Pinpoint the cell where the given text exists, returning its [x, y] midpoint coordinate. 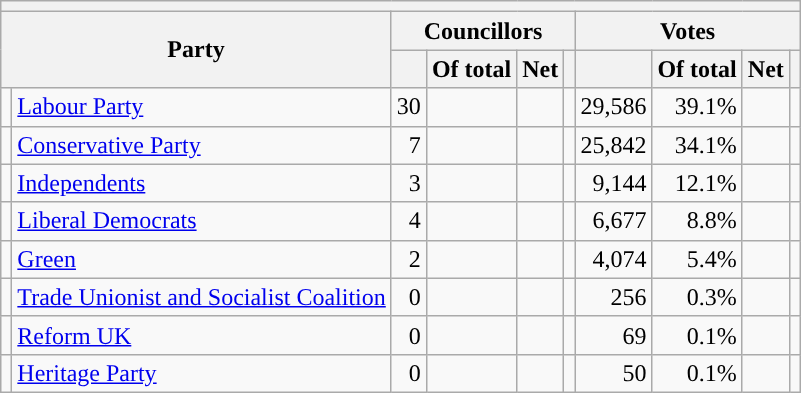
Liberal Democrats [202, 221]
29,586 [614, 107]
Labour Party [202, 107]
Heritage Party [202, 373]
39.1% [697, 107]
0.3% [697, 297]
30 [408, 107]
25,842 [614, 145]
9,144 [614, 183]
Party [196, 50]
50 [614, 373]
Votes [688, 31]
5.4% [697, 259]
3 [408, 183]
Independents [202, 183]
Reform UK [202, 335]
8.8% [697, 221]
69 [614, 335]
Conservative Party [202, 145]
7 [408, 145]
34.1% [697, 145]
6,677 [614, 221]
2 [408, 259]
4 [408, 221]
Green [202, 259]
Councillors [483, 31]
12.1% [697, 183]
256 [614, 297]
Trade Unionist and Socialist Coalition [202, 297]
4,074 [614, 259]
